Capture the cell that displays the provided text and extract its [x, y] central coordinate. 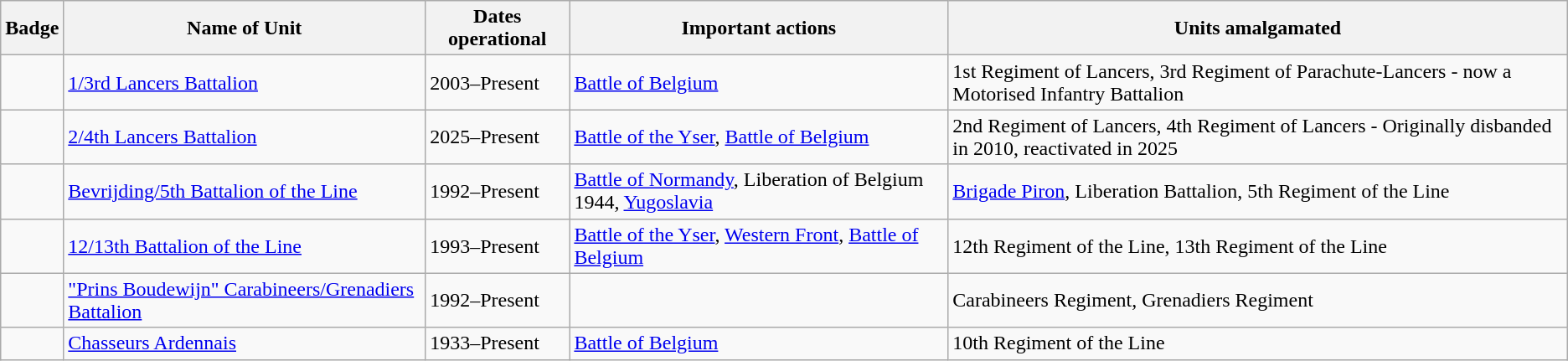
1st Regiment of Lancers, 3rd Regiment of Parachute-Lancers - now a Motorised Infantry Battalion [1258, 82]
Battle of the Yser, Battle of Belgium [759, 137]
Battle of the Yser, Western Front, Battle of Belgium [759, 246]
Important actions [759, 28]
2025–Present [498, 137]
Brigade Piron, Liberation Battalion, 5th Regiment of the Line [1258, 191]
Bevrijding/5th Battalion of the Line [245, 191]
10th Regiment of the Line [1258, 343]
12th Regiment of the Line, 13th Regiment of the Line [1258, 246]
2nd Regiment of Lancers, 4th Regiment of Lancers - Originally disbanded in 2010, reactivated in 2025 [1258, 137]
1/3rd Lancers Battalion [245, 82]
Battle of Normandy, Liberation of Belgium 1944, Yugoslavia [759, 191]
Name of Unit [245, 28]
2003–Present [498, 82]
1993–Present [498, 246]
Carabineers Regiment, Grenadiers Regiment [1258, 300]
Dates operational [498, 28]
"Prins Boudewijn" Carabineers/Grenadiers Battalion [245, 300]
Chasseurs Ardennais [245, 343]
1933–Present [498, 343]
2/4th Lancers Battalion [245, 137]
Units amalgamated [1258, 28]
Badge [32, 28]
12/13th Battalion of the Line [245, 246]
